Detect which cell encompasses the target text, then output its (x, y) center coordinate. 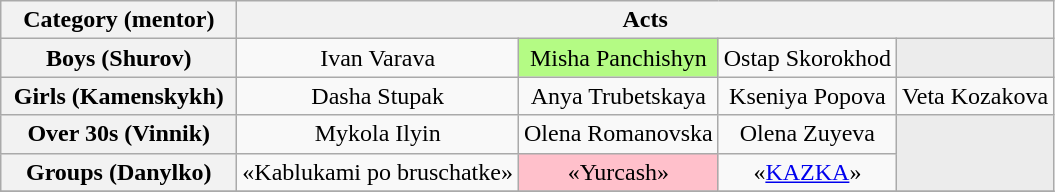
«Yurcash» (618, 172)
Kseniya Popova (807, 96)
Dasha Stupak (378, 96)
Over 30s (Vinnik) (119, 134)
Category (mentor) (119, 20)
Girls (Kamenskykh) (119, 96)
Ivan Varava (378, 58)
«Kablukami po bruschatke» (378, 172)
Olena Romanovska (618, 134)
Boys (Shurov) (119, 58)
Veta Kozakova (976, 96)
Groups (Danylko) (119, 172)
Olena Zuyeva (807, 134)
Mykola Ilyin (378, 134)
Misha Panchishyn (618, 58)
«KAZKA» (807, 172)
Acts (646, 20)
Ostap Skorokhod (807, 58)
Anya Trubetskaya (618, 96)
